Determine the [x, y] coordinate at the center of the cell enclosing the given text.  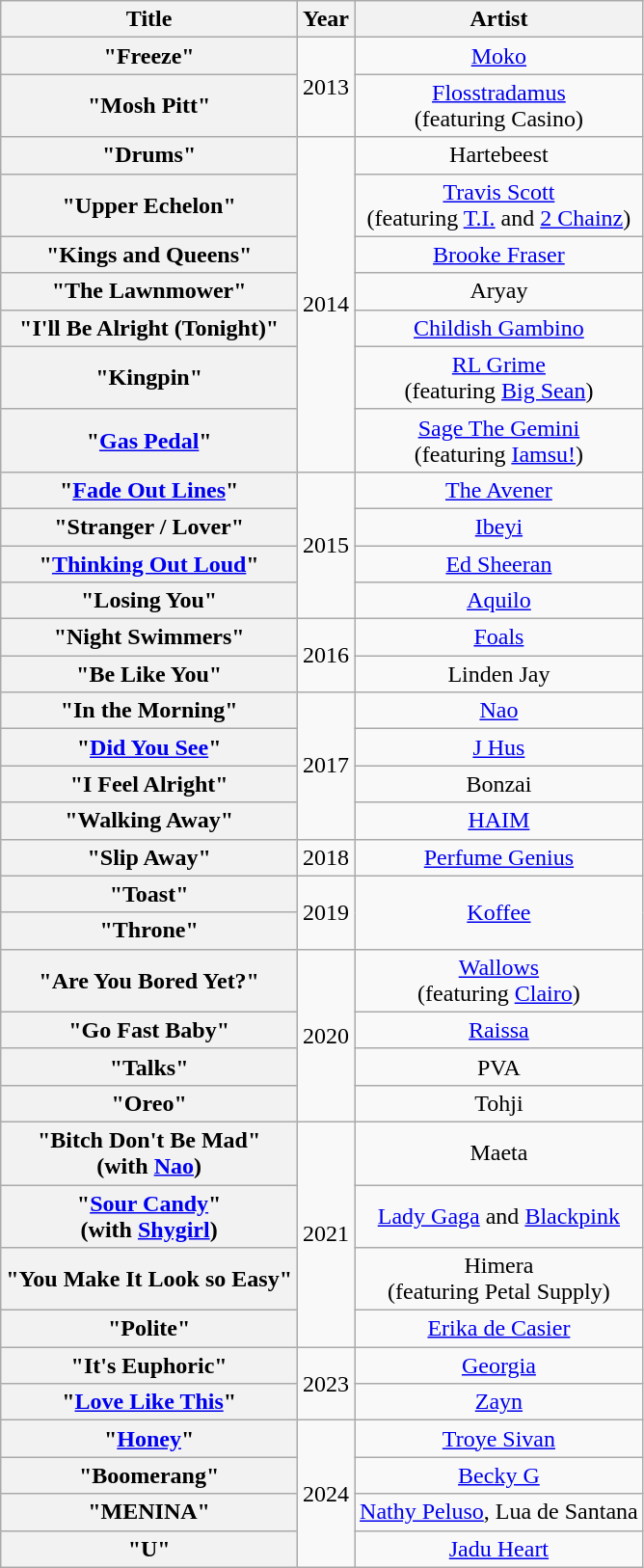
"I'll Be Alright (Tonight)" [149, 328]
"Fade Out Lines" [149, 490]
RL Grime(featuring Big Sean) [499, 378]
"Freeze" [149, 56]
"The Lawnmower" [149, 291]
"Drums" [149, 155]
"Stranger / Lover" [149, 527]
2015 [326, 545]
2014 [326, 305]
"I Feel Alright" [149, 784]
Travis Scott(featuring T.I. and 2 Chainz) [499, 204]
Erika de Casier [499, 1329]
"Toast" [149, 894]
"Talks" [149, 1067]
Koffee [499, 912]
"Be Like You" [149, 674]
Troye Sivan [499, 1439]
2017 [326, 766]
"U" [149, 1549]
Nao [499, 711]
"You Make It Look so Easy" [149, 1279]
Brooke Fraser [499, 255]
Becky G [499, 1475]
Sage The Gemini(featuring Iamsu!) [499, 440]
The Avener [499, 490]
"MENINA" [149, 1512]
"Honey" [149, 1439]
"Losing You" [149, 601]
"Bitch Don't Be Mad"(with Nao) [149, 1153]
Moko [499, 56]
Ed Sheeran [499, 564]
"Upper Echelon" [149, 204]
2024 [326, 1494]
Zayn [499, 1402]
"Go Fast Baby" [149, 1030]
Ibeyi [499, 527]
HAIM [499, 821]
"Kings and Queens" [149, 255]
Bonzai [499, 784]
2013 [326, 87]
PVA [499, 1067]
2021 [326, 1234]
"Love Like This" [149, 1402]
Aquilo [499, 601]
"Throne" [149, 931]
"Night Swimmers" [149, 637]
J Hus [499, 747]
2020 [326, 1036]
Nathy Peluso, Lua de Santana [499, 1512]
Lady Gaga and Blackpink [499, 1215]
"Slip Away" [149, 857]
Maeta [499, 1153]
"It's Euphoric" [149, 1365]
"Mosh Pitt" [149, 106]
"Sour Candy" (with Shygirl) [149, 1215]
Perfume Genius [499, 857]
"Gas Pedal" [149, 440]
"Walking Away" [149, 821]
Wallows(featuring Clairo) [499, 980]
Artist [499, 19]
Raissa [499, 1030]
"Thinking Out Loud" [149, 564]
"Boomerang" [149, 1475]
Linden Jay [499, 674]
"In the Morning" [149, 711]
Tohji [499, 1103]
"Did You See" [149, 747]
Himera(featuring Petal Supply) [499, 1279]
"Oreo" [149, 1103]
Jadu Heart [499, 1549]
2023 [326, 1384]
2018 [326, 857]
Title [149, 19]
Year [326, 19]
"Polite" [149, 1329]
2019 [326, 912]
Georgia [499, 1365]
Flosstradamus (featuring Casino) [499, 106]
"Kingpin" [149, 378]
Foals [499, 637]
"Are You Bored Yet?" [149, 980]
Hartebeest [499, 155]
Childish Gambino [499, 328]
Aryay [499, 291]
2016 [326, 656]
